Search for the cell housing the specified text and yield its [X, Y] center coordinate. 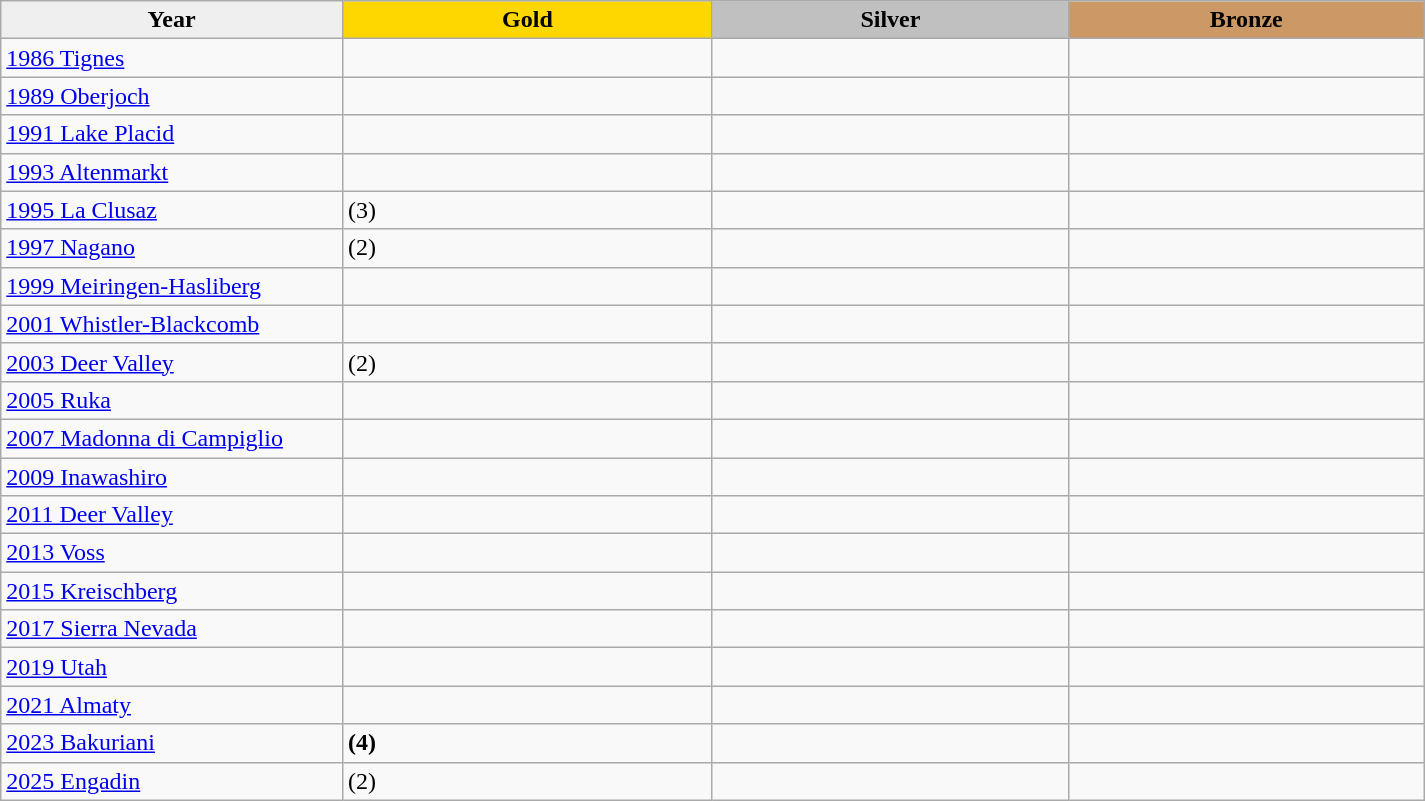
Gold [527, 20]
2019 Utah [172, 667]
Bronze [1246, 20]
2013 Voss [172, 553]
2009 Inawashiro [172, 477]
2011 Deer Valley [172, 515]
1989 Oberjoch [172, 96]
1993 Altenmarkt [172, 172]
(3) [527, 210]
Silver [890, 20]
2017 Sierra Nevada [172, 629]
2001 Whistler-Blackcomb [172, 324]
2003 Deer Valley [172, 362]
2021 Almaty [172, 705]
(4) [527, 743]
1997 Nagano [172, 248]
2023 Bakuriani [172, 743]
2015 Kreischberg [172, 591]
2007 Madonna di Campiglio [172, 438]
2005 Ruka [172, 400]
1995 La Clusaz [172, 210]
1991 Lake Placid [172, 134]
1999 Meiringen-Hasliberg [172, 286]
Year [172, 20]
1986 Tignes [172, 58]
2025 Engadin [172, 781]
